Search for the cell housing the specified text and yield its [X, Y] center coordinate. 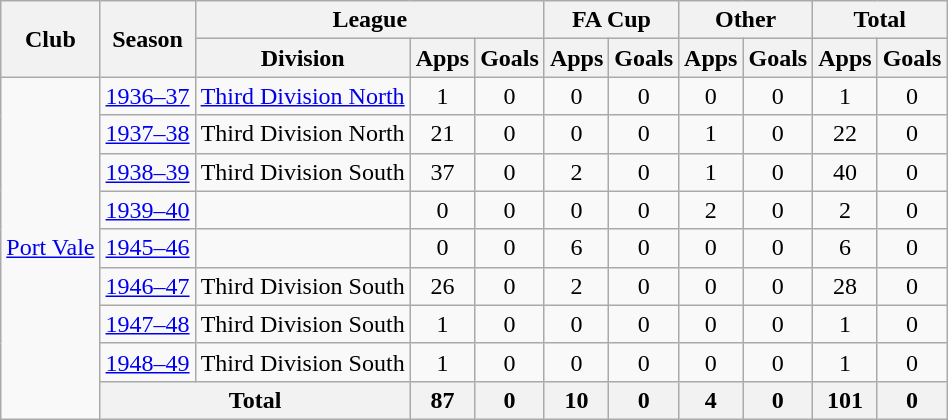
22 [845, 134]
Port Vale [50, 248]
1945–46 [148, 248]
1947–48 [148, 324]
10 [576, 400]
1946–47 [148, 286]
Club [50, 39]
Division [302, 58]
League [370, 20]
1936–37 [148, 96]
21 [442, 134]
1937–38 [148, 134]
101 [845, 400]
Season [148, 39]
4 [711, 400]
Other [746, 20]
26 [442, 286]
1938–39 [148, 172]
FA Cup [611, 20]
37 [442, 172]
87 [442, 400]
28 [845, 286]
40 [845, 172]
1948–49 [148, 362]
1939–40 [148, 210]
